Scan for the cell matching the given text and deliver its [x, y] coordinate at center. 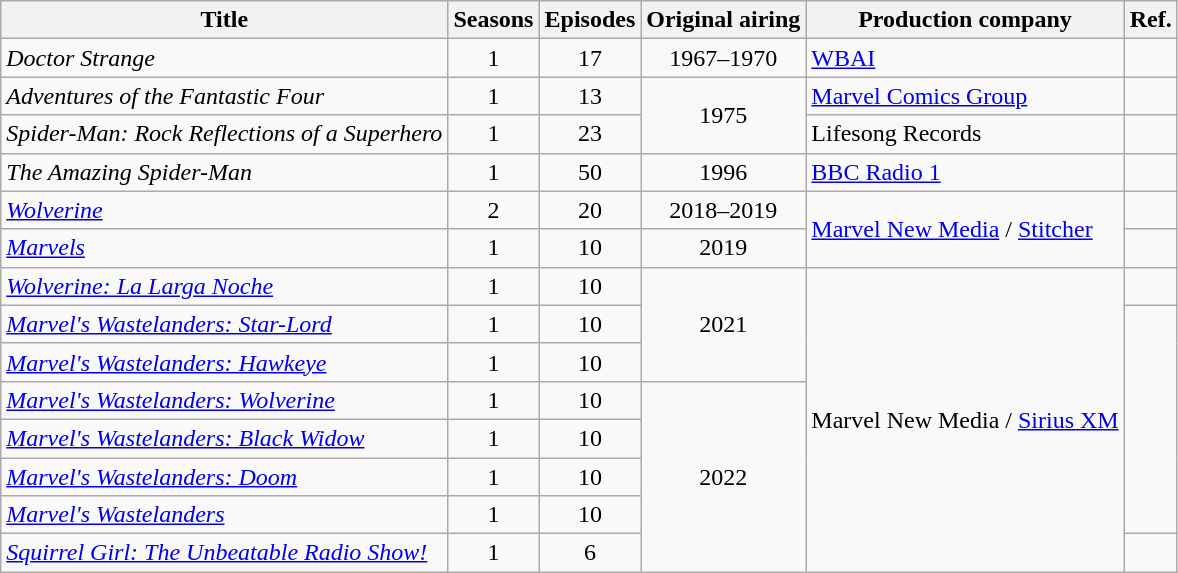
23 [590, 134]
Title [224, 20]
Marvel's Wastelanders: Black Widow [224, 438]
2021 [724, 324]
Production company [965, 20]
BBC Radio 1 [965, 172]
Episodes [590, 20]
1996 [724, 172]
Squirrel Girl: The Unbeatable Radio Show! [224, 553]
Wolverine [224, 210]
17 [590, 58]
13 [590, 96]
1967–1970 [724, 58]
2018–2019 [724, 210]
Spider-Man: Rock Reflections of a Superhero [224, 134]
Marvel's Wastelanders: Hawkeye [224, 362]
1975 [724, 115]
50 [590, 172]
Adventures of the Fantastic Four [224, 96]
6 [590, 553]
The Amazing Spider-Man [224, 172]
Marvel New Media / Sirius XM [965, 419]
Doctor Strange [224, 58]
Marvel's Wastelanders: Star-Lord [224, 324]
20 [590, 210]
2022 [724, 476]
2 [494, 210]
Marvel's Wastelanders [224, 515]
2019 [724, 248]
Marvel's Wastelanders: Wolverine [224, 400]
Ref. [1150, 20]
Marvel's Wastelanders: Doom [224, 477]
Seasons [494, 20]
Marvel New Media / Stitcher [965, 229]
WBAI [965, 58]
Wolverine: La Larga Noche [224, 286]
Lifesong Records [965, 134]
Original airing [724, 20]
Marvel Comics Group [965, 96]
Marvels [224, 248]
